From the cell containing the given text, extract its center point as (x, y) coordinate. 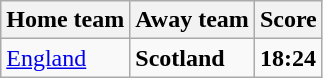
18:24 (288, 58)
Away team (192, 20)
Score (288, 20)
Scotland (192, 58)
Home team (66, 20)
England (66, 58)
